Detect which cell encompasses the target text, then output its [x, y] center coordinate. 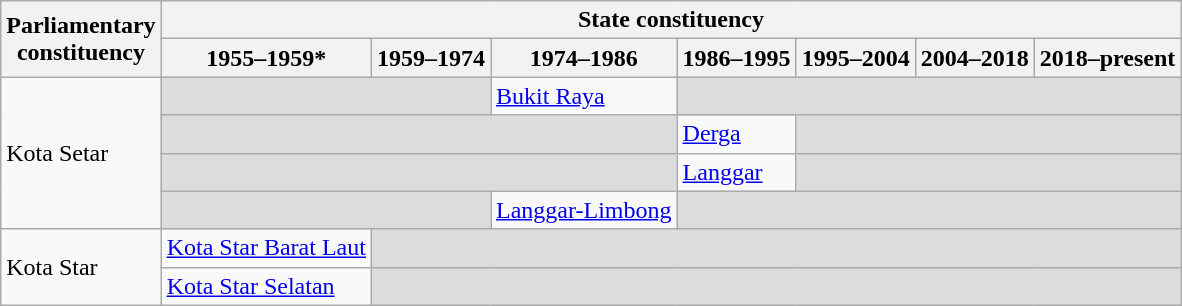
Kota Star Barat Laut [266, 248]
2004–2018 [974, 58]
Langgar-Limbong [584, 210]
1959–1974 [430, 58]
1955–1959* [266, 58]
Kota Star [81, 267]
State constituency [671, 20]
1986–1995 [736, 58]
Bukit Raya [584, 96]
Parliamentaryconstituency [81, 39]
Kota Setar [81, 153]
Derga [736, 134]
2018–present [1108, 58]
1995–2004 [856, 58]
Langgar [736, 172]
Kota Star Selatan [266, 286]
1974–1986 [584, 58]
